Output the (X, Y) coordinate of the center of the cell containing the given text.  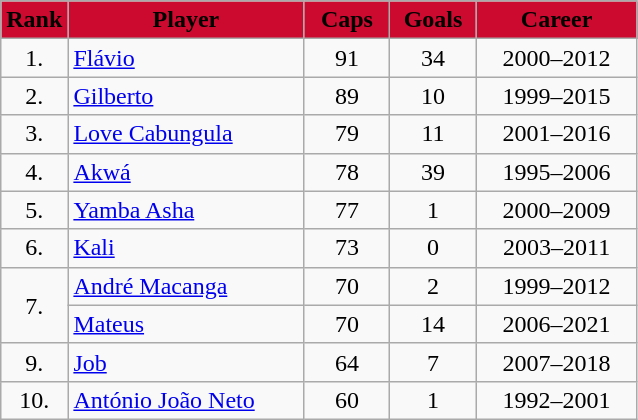
Love Cabungula (186, 134)
10. (34, 400)
António João Neto (186, 400)
Goals (433, 20)
77 (347, 210)
14 (433, 324)
64 (347, 362)
39 (433, 172)
Rank (34, 20)
73 (347, 248)
78 (347, 172)
60 (347, 400)
Caps (347, 20)
7. (34, 305)
5. (34, 210)
89 (347, 96)
1999–2015 (556, 96)
1995–2006 (556, 172)
Career (556, 20)
79 (347, 134)
2003–2011 (556, 248)
2. (34, 96)
7 (433, 362)
0 (433, 248)
2 (433, 286)
Job (186, 362)
6. (34, 248)
Yamba Asha (186, 210)
1. (34, 58)
1999–2012 (556, 286)
Kali (186, 248)
3. (34, 134)
4. (34, 172)
2007–2018 (556, 362)
2001–2016 (556, 134)
Mateus (186, 324)
Akwá (186, 172)
Gilberto (186, 96)
10 (433, 96)
André Macanga (186, 286)
11 (433, 134)
2000–2012 (556, 58)
Flávio (186, 58)
91 (347, 58)
Player (186, 20)
34 (433, 58)
9. (34, 362)
2000–2009 (556, 210)
2006–2021 (556, 324)
1992–2001 (556, 400)
